Capture the cell that displays the provided text and extract its (x, y) central coordinate. 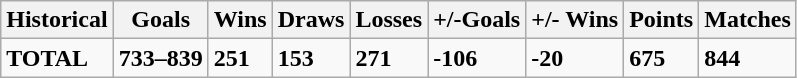
-106 (477, 58)
675 (662, 58)
+/- Wins (575, 20)
844 (748, 58)
Points (662, 20)
TOTAL (57, 58)
Matches (748, 20)
153 (311, 58)
251 (240, 58)
Losses (389, 20)
Draws (311, 20)
Historical (57, 20)
Wins (240, 20)
+/-Goals (477, 20)
271 (389, 58)
Goals (160, 20)
-20 (575, 58)
733–839 (160, 58)
